Extract the (X, Y) coordinate from the center of the cell holding the provided text.  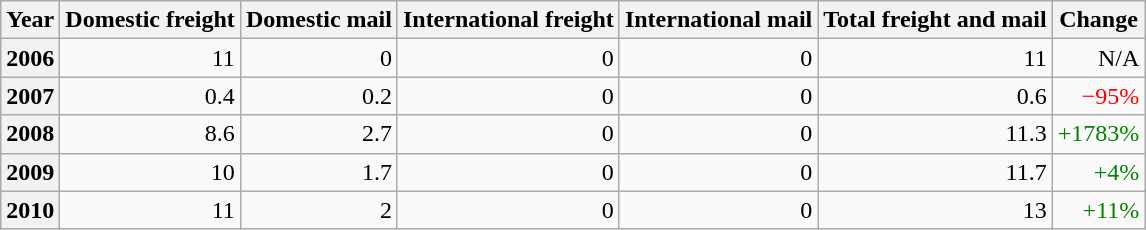
Year (30, 20)
2 (318, 210)
2007 (30, 96)
Change (1098, 20)
2.7 (318, 134)
13 (935, 210)
8.6 (150, 134)
Domestic mail (318, 20)
0.6 (935, 96)
+11% (1098, 210)
2010 (30, 210)
0.4 (150, 96)
International freight (508, 20)
2006 (30, 58)
2009 (30, 172)
N/A (1098, 58)
0.2 (318, 96)
−95% (1098, 96)
Domestic freight (150, 20)
1.7 (318, 172)
2008 (30, 134)
11.7 (935, 172)
+4% (1098, 172)
10 (150, 172)
+1783% (1098, 134)
International mail (718, 20)
Total freight and mail (935, 20)
11.3 (935, 134)
